Detect which cell encompasses the target text, then output its [x, y] center coordinate. 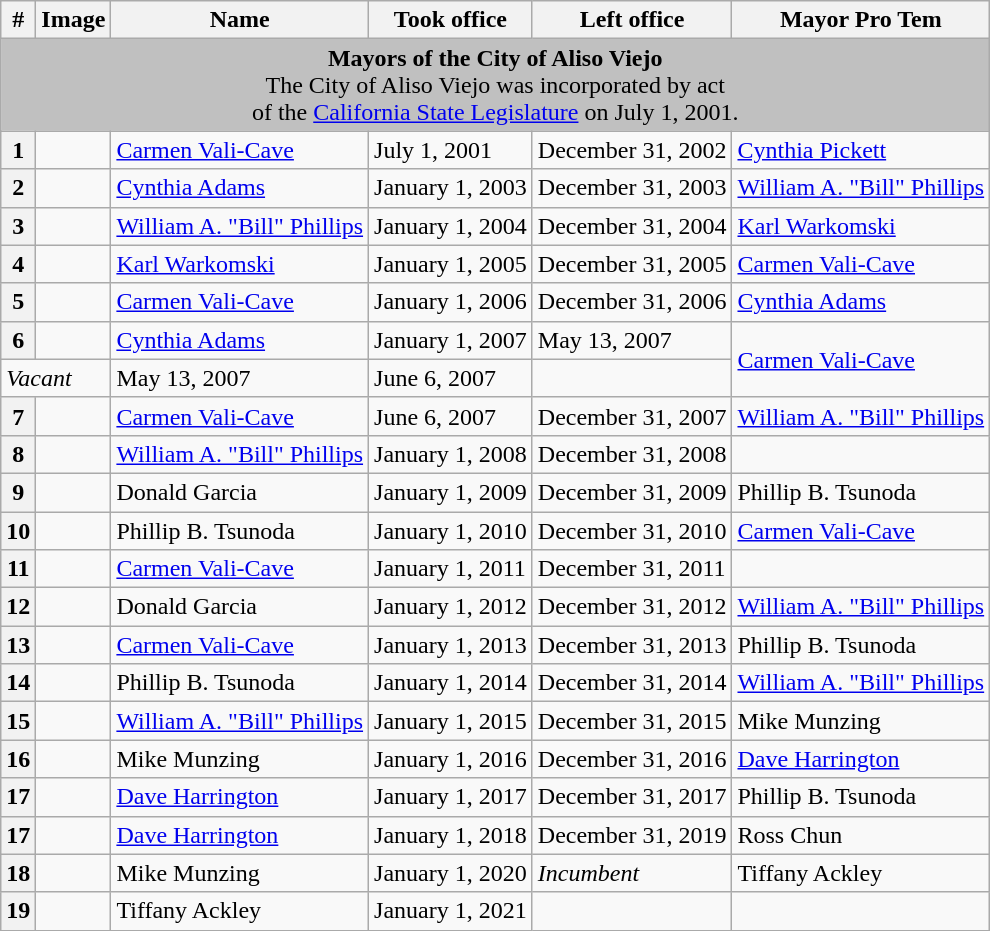
December 31, 2003 [632, 188]
Took office [451, 20]
8 [18, 454]
Mayors of the City of Aliso ViejoThe City of Aliso Viejo was incorporated by act of the California State Legislature on July 1, 2001. [496, 85]
December 31, 2010 [632, 531]
Ross Chun [861, 835]
January 1, 2012 [451, 607]
December 31, 2016 [632, 759]
January 1, 2014 [451, 683]
9 [18, 492]
Image [74, 20]
December 31, 2008 [632, 454]
January 1, 2005 [451, 264]
7 [18, 416]
January 1, 2020 [451, 873]
January 1, 2013 [451, 645]
January 1, 2003 [451, 188]
15 [18, 721]
December 31, 2006 [632, 302]
January 1, 2008 [451, 454]
# [18, 20]
Left office [632, 20]
December 31, 2005 [632, 264]
14 [18, 683]
12 [18, 607]
January 1, 2011 [451, 569]
December 31, 2019 [632, 835]
19 [18, 911]
Cynthia Pickett [861, 150]
January 1, 2017 [451, 797]
16 [18, 759]
5 [18, 302]
Incumbent [632, 873]
January 1, 2016 [451, 759]
December 31, 2012 [632, 607]
January 1, 2010 [451, 531]
Name [240, 20]
January 1, 2018 [451, 835]
January 1, 2004 [451, 226]
December 31, 2017 [632, 797]
December 31, 2004 [632, 226]
6 [18, 340]
Vacant [56, 378]
January 1, 2015 [451, 721]
18 [18, 873]
January 1, 2006 [451, 302]
January 1, 2007 [451, 340]
3 [18, 226]
January 1, 2021 [451, 911]
1 [18, 150]
Mayor Pro Tem [861, 20]
4 [18, 264]
December 31, 2009 [632, 492]
December 31, 2013 [632, 645]
11 [18, 569]
December 31, 2011 [632, 569]
13 [18, 645]
December 31, 2002 [632, 150]
December 31, 2007 [632, 416]
July 1, 2001 [451, 150]
2 [18, 188]
December 31, 2015 [632, 721]
January 1, 2009 [451, 492]
December 31, 2014 [632, 683]
10 [18, 531]
